Identify which cell holds the provided text, then report its [x, y] central coordinate. 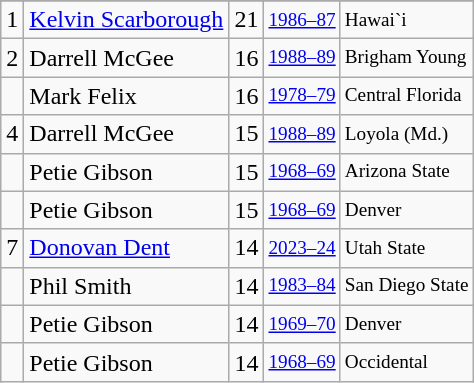
Donovan Dent [126, 248]
San Diego State [406, 286]
Arizona State [406, 172]
Hawai`i [406, 20]
7 [12, 248]
Phil Smith [126, 286]
Occidental [406, 362]
1969–70 [302, 324]
Utah State [406, 248]
Brigham Young [406, 58]
1983–84 [302, 286]
Loyola (Md.) [406, 134]
2023–24 [302, 248]
1 [12, 20]
Kelvin Scarborough [126, 20]
1978–79 [302, 96]
4 [12, 134]
Mark Felix [126, 96]
2 [12, 58]
1986–87 [302, 20]
Central Florida [406, 96]
21 [246, 20]
